Return [x, y] of the center of cell containing provided text 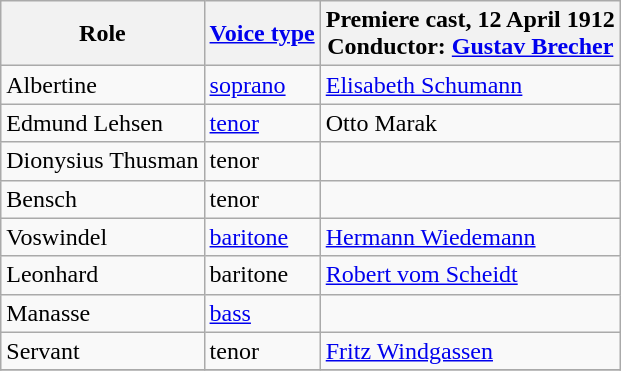
Servant [102, 351]
Edmund Lehsen [102, 123]
Voswindel [102, 237]
Hermann Wiedemann [470, 237]
Premiere cast, 12 April 1912Conductor: Gustav Brecher [470, 34]
Manasse [102, 313]
soprano [262, 85]
Leonhard [102, 275]
Otto Marak [470, 123]
Elisabeth Schumann [470, 85]
bass [262, 313]
Robert vom Scheidt [470, 275]
Albertine [102, 85]
Fritz Windgassen [470, 351]
Dionysius Thusman [102, 161]
Bensch [102, 199]
Voice type [262, 34]
Role [102, 34]
